Capture the cell that displays the provided text and extract its [X, Y] central coordinate. 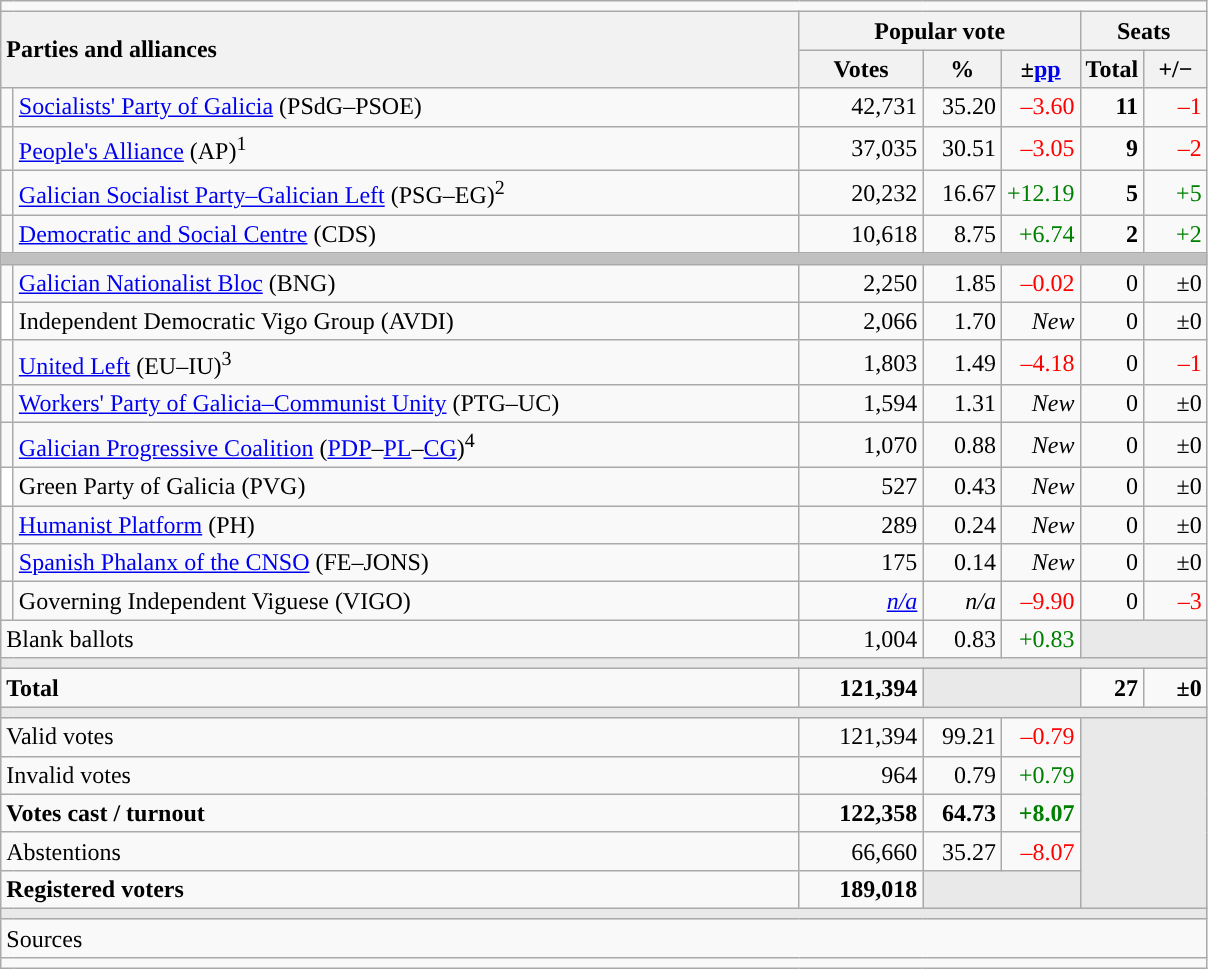
64.73 [962, 813]
20,232 [861, 194]
122,358 [861, 813]
–8.07 [1040, 851]
Socialists' Party of Galicia (PSdG–PSOE) [406, 107]
Workers' Party of Galicia–Communist Unity (PTG–UC) [406, 404]
1.70 [962, 321]
Democratic and Social Centre (CDS) [406, 234]
–3.60 [1040, 107]
1,594 [861, 404]
Valid votes [400, 737]
0.79 [962, 775]
0.24 [962, 525]
People's Alliance (AP)1 [406, 148]
Registered voters [400, 889]
% [962, 69]
±pp [1040, 69]
527 [861, 487]
11 [1112, 107]
+0.79 [1040, 775]
United Left (EU–IU)3 [406, 362]
Humanist Platform (PH) [406, 525]
+0.83 [1040, 639]
–3 [1176, 601]
9 [1112, 148]
0.83 [962, 639]
5 [1112, 194]
+2 [1176, 234]
Green Party of Galicia (PVG) [406, 487]
Galician Socialist Party–Galician Left (PSG–EG)2 [406, 194]
+6.74 [1040, 234]
Parties and alliances [400, 50]
1,803 [861, 362]
8.75 [962, 234]
2,066 [861, 321]
289 [861, 525]
–0.02 [1040, 283]
35.27 [962, 851]
Seats [1144, 31]
Invalid votes [400, 775]
0.14 [962, 563]
175 [861, 563]
964 [861, 775]
–9.90 [1040, 601]
2 [1112, 234]
1.85 [962, 283]
16.67 [962, 194]
–2 [1176, 148]
Independent Democratic Vigo Group (AVDI) [406, 321]
+8.07 [1040, 813]
Galician Nationalist Bloc (BNG) [406, 283]
Popular vote [940, 31]
1,004 [861, 639]
10,618 [861, 234]
Votes cast / turnout [400, 813]
–0.79 [1040, 737]
Galician Progressive Coalition (PDP–PL–CG)4 [406, 446]
0.43 [962, 487]
0.88 [962, 446]
66,660 [861, 851]
+12.19 [1040, 194]
Votes [861, 69]
35.20 [962, 107]
1,070 [861, 446]
42,731 [861, 107]
Sources [604, 938]
Blank ballots [400, 639]
–4.18 [1040, 362]
1.49 [962, 362]
30.51 [962, 148]
37,035 [861, 148]
+5 [1176, 194]
Abstentions [400, 851]
1.31 [962, 404]
Governing Independent Viguese (VIGO) [406, 601]
99.21 [962, 737]
Spanish Phalanx of the CNSO (FE–JONS) [406, 563]
189,018 [861, 889]
–3.05 [1040, 148]
2,250 [861, 283]
+/− [1176, 69]
27 [1112, 688]
